Extract the (x, y) coordinate from the center of the cell holding the provided text.  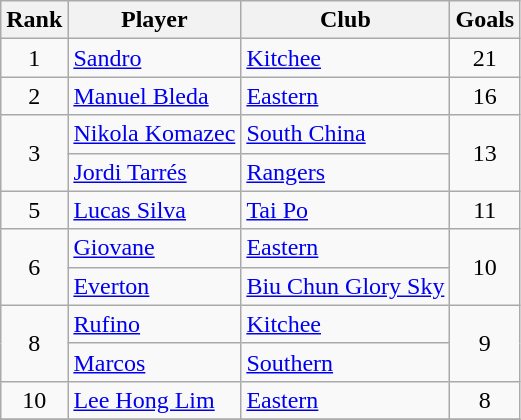
Nikola Komazec (154, 134)
11 (485, 210)
Goals (485, 20)
Jordi Tarrés (154, 172)
Tai Po (346, 210)
6 (34, 267)
Player (154, 20)
2 (34, 96)
16 (485, 96)
Giovane (154, 248)
Lucas Silva (154, 210)
Manuel Bleda (154, 96)
21 (485, 58)
Southern (346, 362)
3 (34, 153)
Club (346, 20)
Lee Hong Lim (154, 400)
Sandro (154, 58)
Marcos (154, 362)
Everton (154, 286)
South China (346, 134)
Biu Chun Glory Sky (346, 286)
13 (485, 153)
Rank (34, 20)
1 (34, 58)
9 (485, 343)
5 (34, 210)
Rufino (154, 324)
Rangers (346, 172)
